Detect which cell encompasses the target text, then output its (x, y) center coordinate. 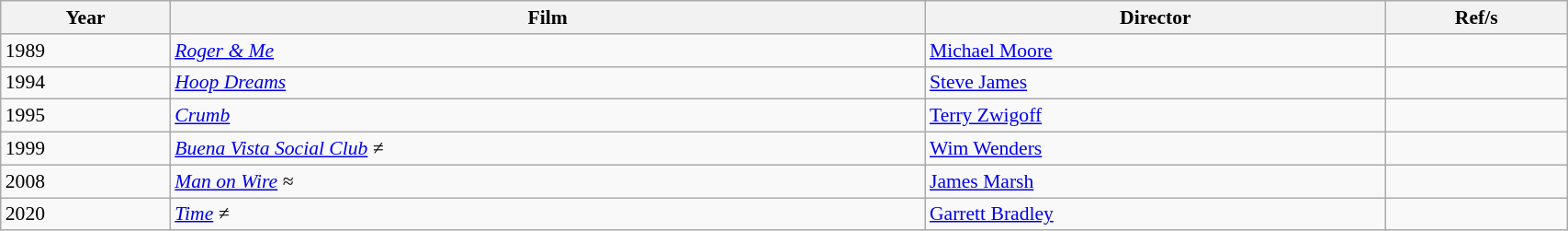
Year (85, 17)
Terry Zwigoff (1156, 116)
Crumb (547, 116)
Garrett Bradley (1156, 214)
2008 (85, 181)
1994 (85, 83)
Michael Moore (1156, 51)
Ref/s (1477, 17)
Time ≠ (547, 214)
Director (1156, 17)
Roger & Me (547, 51)
1995 (85, 116)
1989 (85, 51)
Steve James (1156, 83)
James Marsh (1156, 181)
Film (547, 17)
1999 (85, 149)
Man on Wire ≈ (547, 181)
2020 (85, 214)
Buena Vista Social Club ≠ (547, 149)
Wim Wenders (1156, 149)
Hoop Dreams (547, 83)
